Locate the cell with the specified text and output its [X, Y] center coordinate. 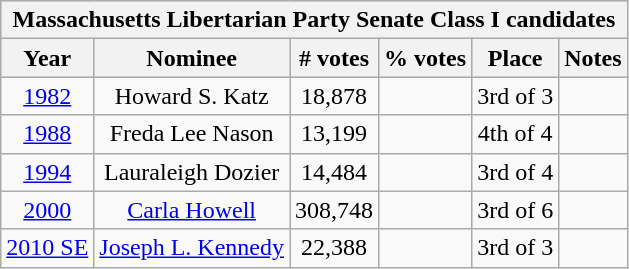
# votes [334, 58]
2000 [48, 210]
Year [48, 58]
Place [516, 58]
Massachusetts Libertarian Party Senate Class I candidates [314, 20]
Notes [593, 58]
Nominee [192, 58]
13,199 [334, 134]
1988 [48, 134]
3rd of 4 [516, 172]
2010 SE [48, 248]
Carla Howell [192, 210]
Howard S. Katz [192, 96]
18,878 [334, 96]
4th of 4 [516, 134]
1982 [48, 96]
3rd of 6 [516, 210]
Joseph L. Kennedy [192, 248]
Lauraleigh Dozier [192, 172]
1994 [48, 172]
Freda Lee Nason [192, 134]
308,748 [334, 210]
22,388 [334, 248]
% votes [426, 58]
14,484 [334, 172]
